Scan for the cell matching the given text and deliver its [X, Y] coordinate at center. 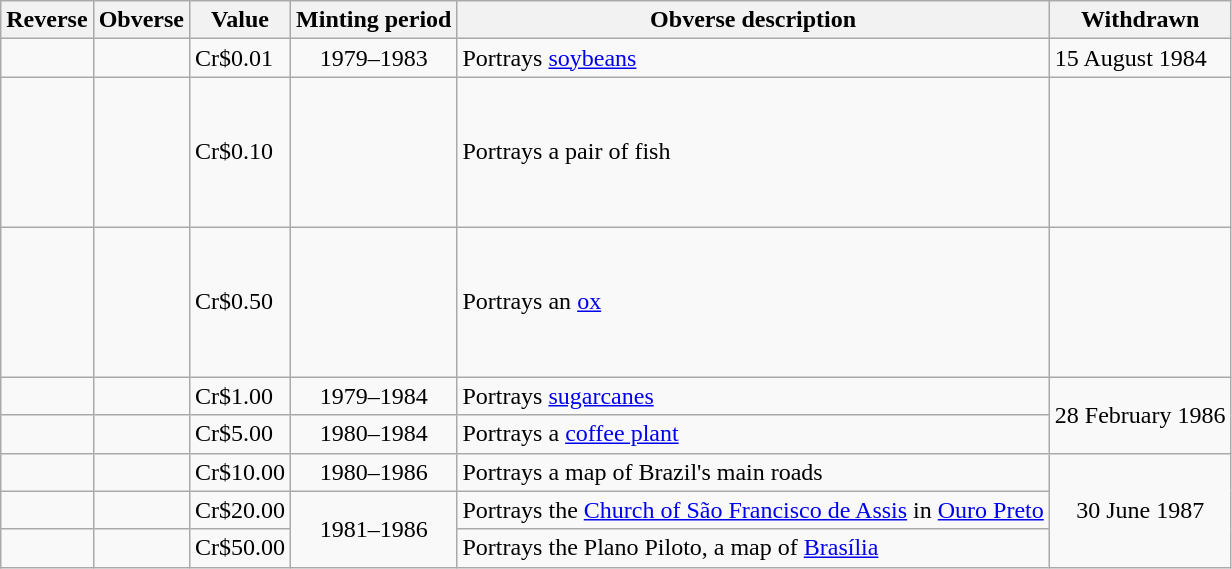
1980–1986 [374, 472]
Portrays an ox [753, 302]
Minting period [374, 20]
Portrays a coffee plant [753, 434]
1979–1983 [374, 58]
Reverse [47, 20]
Cr$0.10 [240, 152]
1980–1984 [374, 434]
Cr$1.00 [240, 396]
Portrays sugarcanes [753, 396]
Cr$10.00 [240, 472]
Obverse description [753, 20]
Portrays the Church of São Francisco de Assis in Ouro Preto [753, 510]
Cr$0.50 [240, 302]
Portrays a pair of fish [753, 152]
30 June 1987 [1140, 510]
Cr$0.01 [240, 58]
Portrays soybeans [753, 58]
1981–1986 [374, 529]
Portrays a map of Brazil's main roads [753, 472]
Cr$5.00 [240, 434]
15 August 1984 [1140, 58]
1979–1984 [374, 396]
Withdrawn [1140, 20]
Cr$20.00 [240, 510]
Portrays the Plano Piloto, a map of Brasília [753, 548]
Cr$50.00 [240, 548]
Value [240, 20]
Obverse [141, 20]
28 February 1986 [1140, 415]
